Detect which cell encompasses the target text, then output its [X, Y] center coordinate. 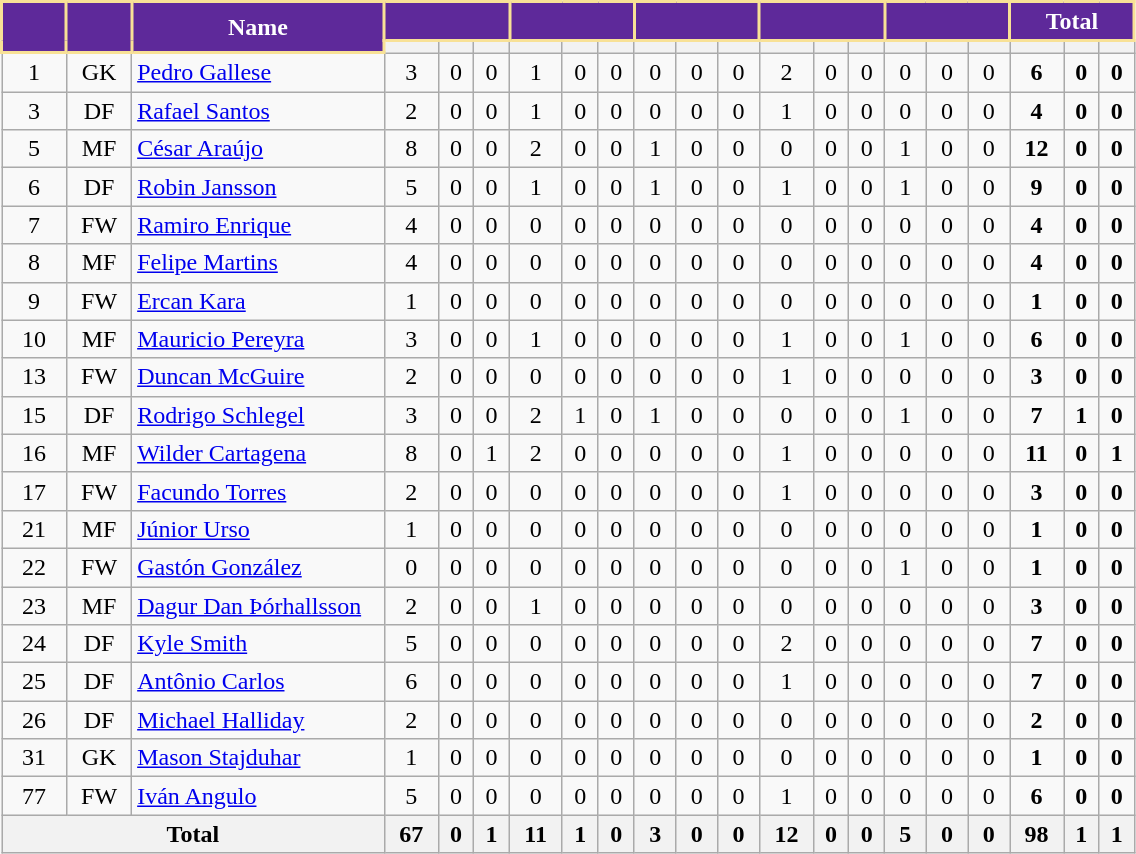
24 [34, 644]
21 [34, 529]
Mason Stajduhar [258, 758]
77 [34, 796]
17 [34, 491]
25 [34, 682]
26 [34, 720]
Felipe Martins [258, 263]
Júnior Urso [258, 529]
Robin Jansson [258, 187]
Dagur Dan Þórhallsson [258, 605]
César Araújo [258, 149]
31 [34, 758]
13 [34, 377]
98 [1037, 834]
Facundo Torres [258, 491]
Duncan McGuire [258, 377]
16 [34, 453]
67 [411, 834]
Michael Halliday [258, 720]
Antônio Carlos [258, 682]
Gastón González [258, 567]
Rodrigo Schlegel [258, 415]
15 [34, 415]
23 [34, 605]
Wilder Cartagena [258, 453]
Ercan Kara [258, 301]
10 [34, 339]
Rafael Santos [258, 111]
Pedro Gallese [258, 72]
Ramiro Enrique [258, 225]
Name [258, 28]
Iván Angulo [258, 796]
22 [34, 567]
Mauricio Pereyra [258, 339]
Kyle Smith [258, 644]
